Search for the cell housing the specified text and yield its [X, Y] center coordinate. 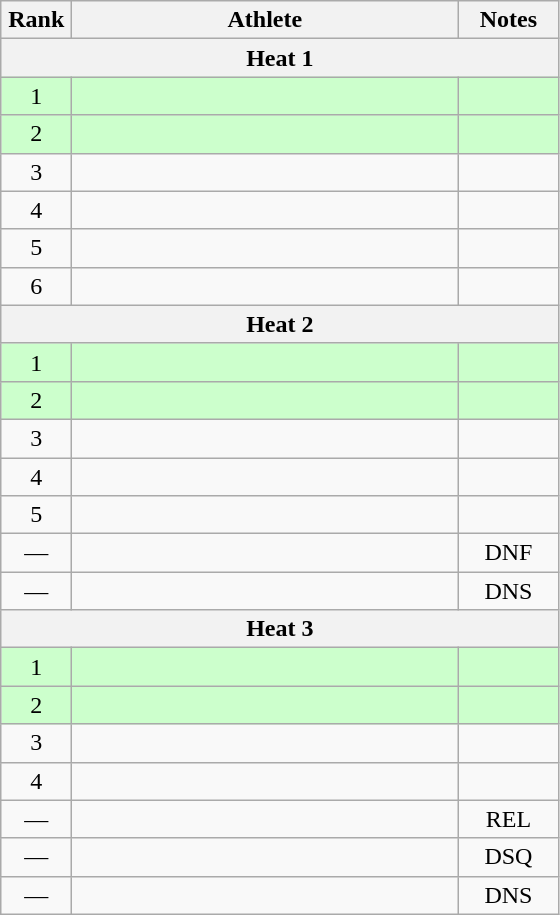
Notes [508, 20]
Rank [36, 20]
Heat 1 [280, 58]
Heat 2 [280, 324]
6 [36, 286]
Heat 3 [280, 629]
DNF [508, 553]
REL [508, 819]
DSQ [508, 857]
Athlete [265, 20]
